Pinpoint the cell where the given text exists, returning its [X, Y] midpoint coordinate. 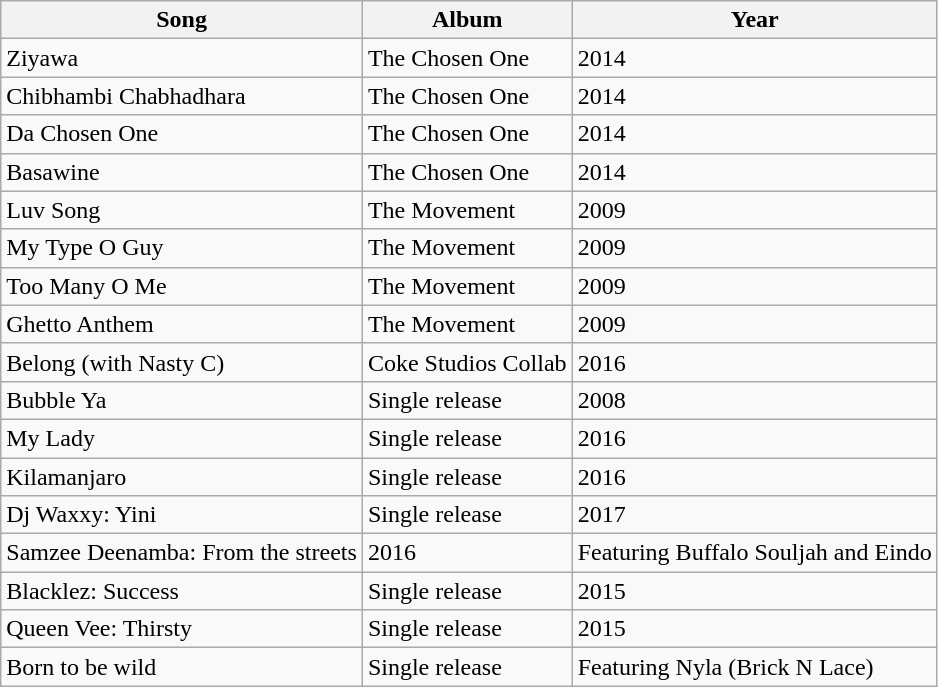
Queen Vee: Thirsty [182, 629]
Too Many O Me [182, 286]
Ziyawa [182, 58]
Basawine [182, 172]
Samzee Deenamba: From the streets [182, 553]
Kilamanjaro [182, 477]
Da Chosen One [182, 134]
Dj Waxxy: Yini [182, 515]
Album [467, 20]
2017 [754, 515]
My Type O Guy [182, 248]
My Lady [182, 438]
Luv Song [182, 210]
Bubble Ya [182, 400]
Chibhambi Chabhadhara [182, 96]
Featuring Buffalo Souljah and Eindo [754, 553]
Belong (with Nasty C) [182, 362]
Blacklez: Success [182, 591]
Year [754, 20]
Coke Studios Collab [467, 362]
Featuring Nyla (Brick N Lace) [754, 667]
2008 [754, 400]
Song [182, 20]
Ghetto Anthem [182, 324]
Born to be wild [182, 667]
